Return the (x, y) coordinate for the center point of the cell that contains the specified text.  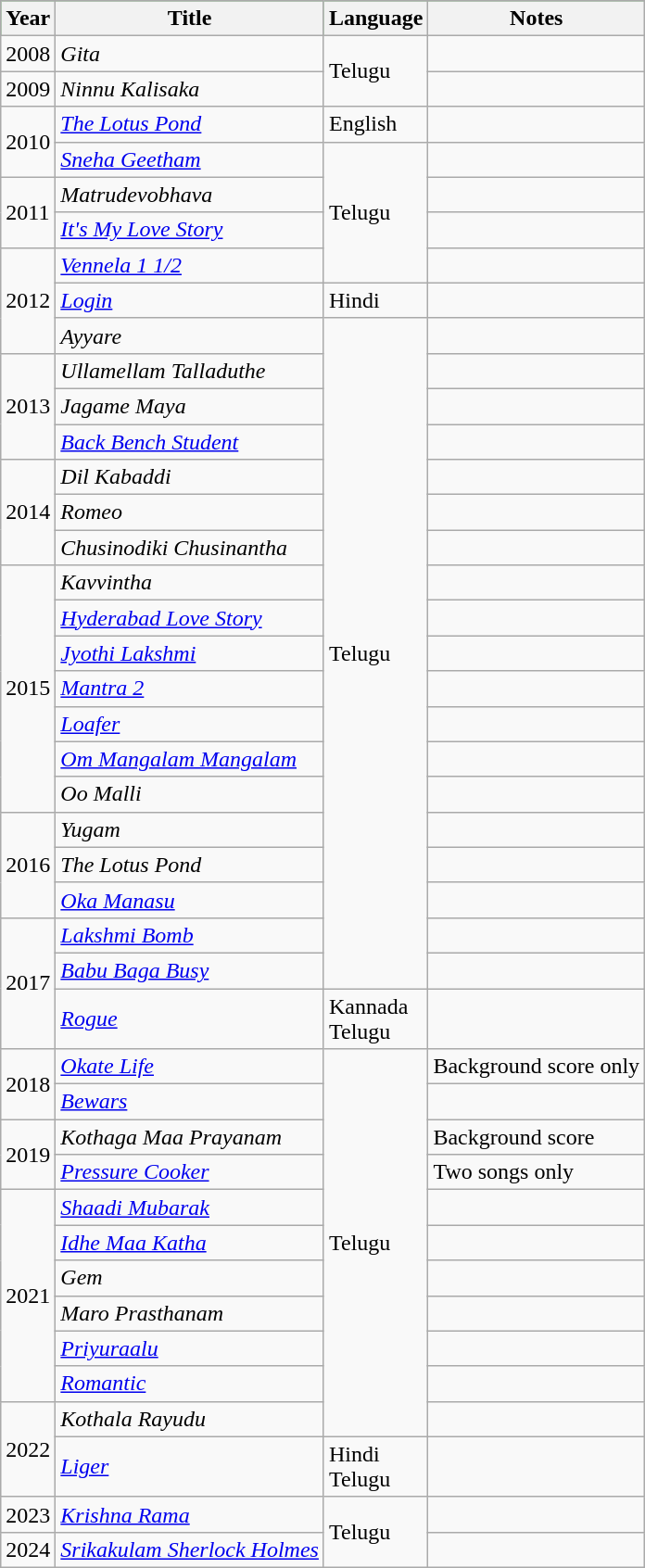
2011 (28, 212)
Login (190, 300)
Notes (537, 19)
2014 (28, 512)
Gem (190, 1278)
Vennela 1 1/2 (190, 265)
Loafer (190, 724)
2010 (28, 142)
Lakshmi Bomb (190, 935)
Back Bench Student (190, 442)
2008 (28, 54)
Kavvintha (190, 583)
Year (28, 19)
Priyuraalu (190, 1348)
Krishna Rama (190, 1514)
Ullamellam Talladuthe (190, 371)
Sneha Geetham (190, 159)
Gita (190, 54)
Romantic (190, 1384)
KannadaTelugu (375, 1018)
2015 (28, 689)
Liger (190, 1466)
Language (375, 19)
Shaadi Mubarak (190, 1208)
2023 (28, 1514)
English (375, 124)
Mantra 2 (190, 689)
Background score (537, 1137)
2024 (28, 1549)
2017 (28, 982)
Romeo (190, 512)
Idhe Maa Katha (190, 1243)
2009 (28, 89)
Om Mangalam Mangalam (190, 759)
Oo Malli (190, 794)
HindiTelugu (375, 1466)
Title (190, 19)
Jagame Maya (190, 406)
Background score only (537, 1067)
Dil Kabaddi (190, 477)
It's My Love Story (190, 230)
2013 (28, 406)
Kothaga Maa Prayanam (190, 1137)
2021 (28, 1296)
Pressure Cooker (190, 1172)
2019 (28, 1155)
2016 (28, 865)
Chusinodiki Chusinantha (190, 548)
Rogue (190, 1018)
Kothala Rayudu (190, 1419)
Ninnu Kalisaka (190, 89)
Hindi (375, 300)
2012 (28, 300)
Okate Life (190, 1067)
Yugam (190, 829)
2018 (28, 1084)
Babu Baga Busy (190, 970)
Oka Manasu (190, 900)
Srikakulam Sherlock Holmes (190, 1549)
Two songs only (537, 1172)
Bewars (190, 1102)
Jyothi Lakshmi (190, 653)
2022 (28, 1449)
Matrudevobhava (190, 195)
Hyderabad Love Story (190, 618)
Ayyare (190, 335)
Maro Prasthanam (190, 1313)
